Determine the [X, Y] coordinate at the center of the cell enclosing the given text.  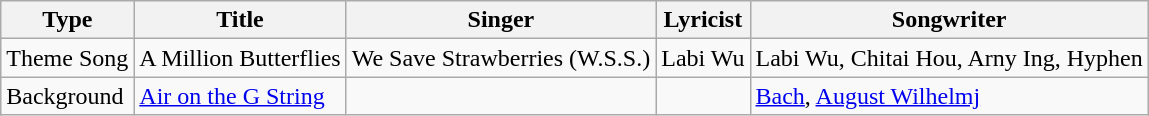
Singer [501, 20]
Labi Wu [703, 58]
Title [240, 20]
Theme Song [68, 58]
Lyricist [703, 20]
We Save Strawberries (W.S.S.) [501, 58]
Type [68, 20]
Labi Wu, Chitai Hou, Arny Ing, Hyphen [949, 58]
Songwriter [949, 20]
Bach, August Wilhelmj [949, 96]
Air on the G String [240, 96]
Background [68, 96]
A Million Butterflies [240, 58]
